Find where the given text appears and provide that cell's center as (X, Y) coordinate. 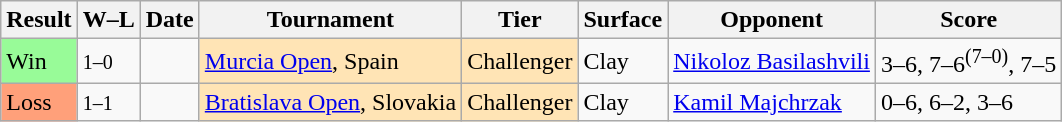
Tournament (330, 20)
Win (39, 62)
Kamil Majchrzak (772, 102)
Result (39, 20)
Murcia Open, Spain (330, 62)
Surface (623, 20)
Opponent (772, 20)
Loss (39, 102)
Nikoloz Basilashvili (772, 62)
0–6, 6–2, 3–6 (968, 102)
Date (170, 20)
3–6, 7–6(7–0), 7–5 (968, 62)
Bratislava Open, Slovakia (330, 102)
1–1 (108, 102)
1–0 (108, 62)
Score (968, 20)
Tier (520, 20)
W–L (108, 20)
